Search for the cell housing the specified text and yield its [X, Y] center coordinate. 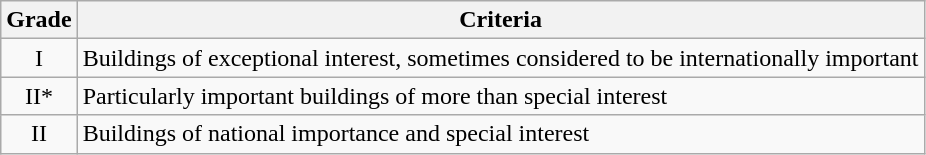
Buildings of national importance and special interest [500, 134]
Particularly important buildings of more than special interest [500, 96]
II* [39, 96]
Criteria [500, 20]
II [39, 134]
I [39, 58]
Buildings of exceptional interest, sometimes considered to be internationally important [500, 58]
Grade [39, 20]
